From the cell containing the given text, extract its center point as [x, y] coordinate. 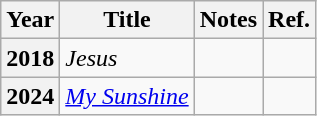
Jesus [127, 58]
Title [127, 20]
My Sunshine [127, 96]
Notes [228, 20]
2018 [30, 58]
2024 [30, 96]
Year [30, 20]
Ref. [290, 20]
